Scan for the cell matching the given text and deliver its (x, y) coordinate at center. 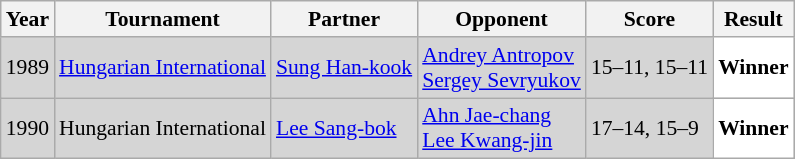
Result (754, 19)
1989 (28, 68)
15–11, 15–11 (650, 68)
Lee Sang-bok (344, 128)
17–14, 15–9 (650, 128)
Opponent (502, 19)
Year (28, 19)
Tournament (162, 19)
Score (650, 19)
Partner (344, 19)
1990 (28, 128)
Andrey Antropov Sergey Sevryukov (502, 68)
Sung Han-kook (344, 68)
Ahn Jae-chang Lee Kwang-jin (502, 128)
